For the text-containing cell, return its midpoint in [X, Y] coordinate format. 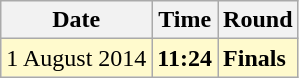
Date [76, 20]
Time [185, 20]
Finals [258, 58]
1 August 2014 [76, 58]
Round [258, 20]
11:24 [185, 58]
